Detect which cell encompasses the target text, then output its [x, y] center coordinate. 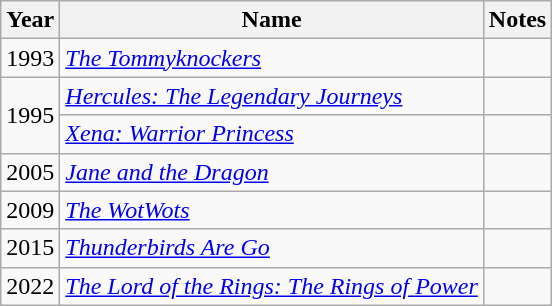
2005 [30, 172]
2015 [30, 248]
2009 [30, 210]
The WotWots [272, 210]
Hercules: The Legendary Journeys [272, 96]
Name [272, 20]
Notes [517, 20]
2022 [30, 286]
The Tommyknockers [272, 58]
Year [30, 20]
Thunderbirds Are Go [272, 248]
Jane and the Dragon [272, 172]
1995 [30, 115]
The Lord of the Rings: The Rings of Power [272, 286]
1993 [30, 58]
Xena: Warrior Princess [272, 134]
